Scan for the cell matching the given text and deliver its (X, Y) coordinate at center. 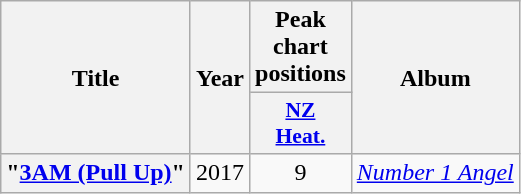
Album (435, 78)
9 (301, 173)
Title (96, 78)
NZHeat. (301, 124)
2017 (220, 173)
Peak chart positions (301, 47)
"3AM (Pull Up)" (96, 173)
Number 1 Angel (435, 173)
Year (220, 78)
